Determine the (X, Y) coordinate at the center of the cell enclosing the given text.  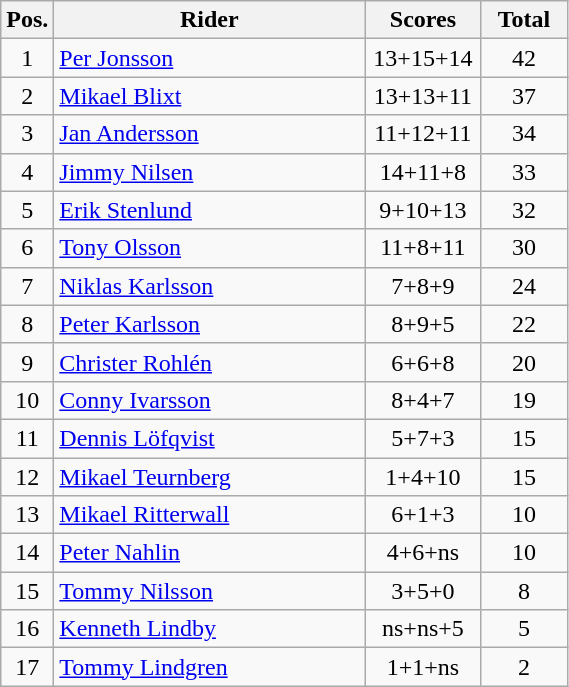
11+8+11 (423, 248)
7 (28, 286)
Conny Ivarsson (210, 400)
4 (28, 172)
Dennis Löfqvist (210, 438)
Mikael Blixt (210, 96)
8+4+7 (423, 400)
11+12+11 (423, 134)
17 (28, 667)
Tommy Nilsson (210, 591)
Total (524, 20)
Jan Andersson (210, 134)
6+6+8 (423, 362)
16 (28, 629)
33 (524, 172)
20 (524, 362)
Erik Stenlund (210, 210)
19 (524, 400)
3+5+0 (423, 591)
12 (28, 477)
ns+ns+5 (423, 629)
1+1+ns (423, 667)
37 (524, 96)
3 (28, 134)
Christer Rohlén (210, 362)
Kenneth Lindby (210, 629)
Scores (423, 20)
9+10+13 (423, 210)
8+9+5 (423, 324)
9 (28, 362)
Mikael Ritterwall (210, 515)
1 (28, 58)
Rider (210, 20)
5+7+3 (423, 438)
30 (524, 248)
Pos. (28, 20)
24 (524, 286)
6+1+3 (423, 515)
7+8+9 (423, 286)
Jimmy Nilsen (210, 172)
13+15+14 (423, 58)
32 (524, 210)
13+13+11 (423, 96)
42 (524, 58)
Tommy Lindgren (210, 667)
1+4+10 (423, 477)
34 (524, 134)
6 (28, 248)
Peter Nahlin (210, 553)
Per Jonsson (210, 58)
14+11+8 (423, 172)
Mikael Teurnberg (210, 477)
22 (524, 324)
Niklas Karlsson (210, 286)
14 (28, 553)
13 (28, 515)
Tony Olsson (210, 248)
11 (28, 438)
4+6+ns (423, 553)
Peter Karlsson (210, 324)
